Locate the cell with the specified text and output its [x, y] center coordinate. 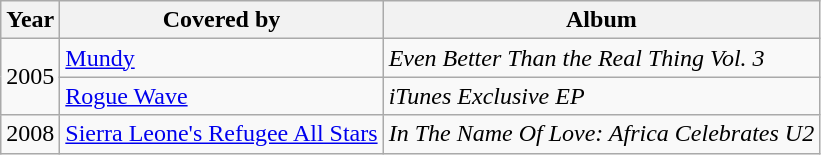
Covered by [222, 20]
Sierra Leone's Refugee All Stars [222, 134]
iTunes Exclusive EP [602, 96]
2008 [30, 134]
Even Better Than the Real Thing Vol. 3 [602, 58]
Album [602, 20]
2005 [30, 77]
In The Name Of Love: Africa Celebrates U2 [602, 134]
Rogue Wave [222, 96]
Year [30, 20]
Mundy [222, 58]
